Provide the [X, Y] coordinate of the cell's center where the given text is located.  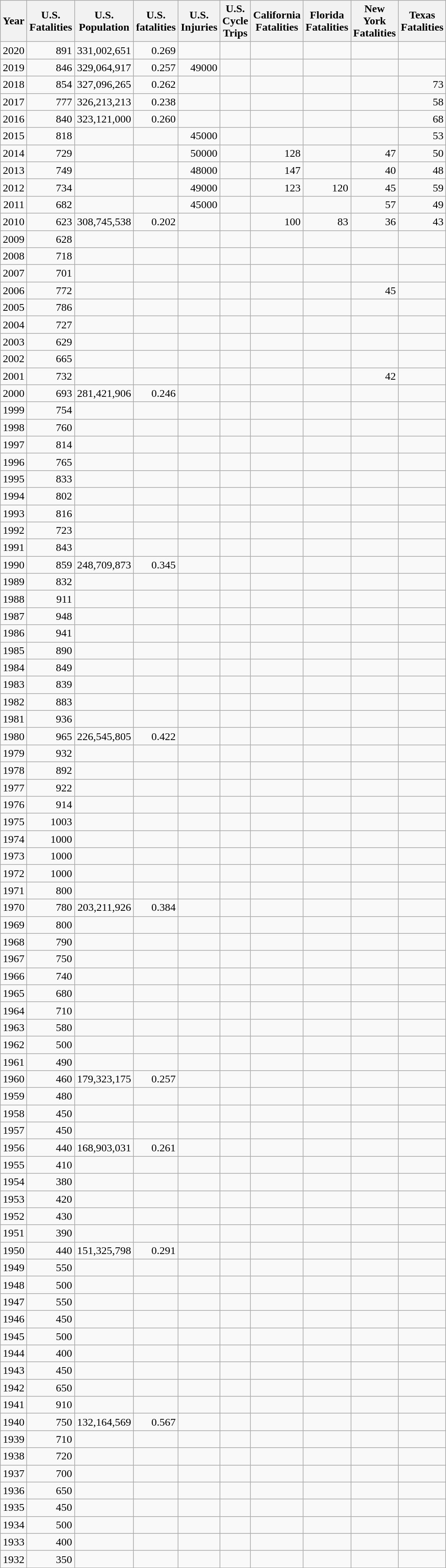
859 [51, 565]
1942 [14, 1388]
1994 [14, 496]
1948 [14, 1285]
700 [51, 1473]
760 [51, 427]
1985 [14, 650]
480 [51, 1096]
777 [51, 102]
U.S. Fatalities [51, 21]
1941 [14, 1405]
780 [51, 908]
948 [51, 616]
410 [51, 1165]
1986 [14, 633]
1982 [14, 702]
0.269 [156, 50]
854 [51, 85]
0.384 [156, 908]
1953 [14, 1199]
460 [51, 1079]
629 [51, 342]
128 [277, 153]
0.567 [156, 1422]
83 [327, 222]
0.422 [156, 736]
701 [51, 273]
47 [374, 153]
680 [51, 993]
1990 [14, 565]
57 [374, 205]
1944 [14, 1354]
329,064,917 [105, 68]
Florida Fatalities [327, 21]
2013 [14, 170]
1967 [14, 959]
390 [51, 1233]
48 [422, 170]
682 [51, 205]
790 [51, 942]
1937 [14, 1473]
580 [51, 1027]
226,545,805 [105, 736]
1992 [14, 531]
1940 [14, 1422]
147 [277, 170]
2020 [14, 50]
832 [51, 582]
772 [51, 291]
0.345 [156, 565]
53 [422, 136]
40 [374, 170]
0.261 [156, 1148]
1957 [14, 1131]
430 [51, 1216]
2001 [14, 376]
754 [51, 410]
849 [51, 668]
2008 [14, 256]
Texas Fatalities [422, 21]
58 [422, 102]
1963 [14, 1027]
0.246 [156, 393]
1936 [14, 1491]
1959 [14, 1096]
1939 [14, 1439]
911 [51, 599]
2002 [14, 359]
43 [422, 222]
2009 [14, 239]
1964 [14, 1010]
1989 [14, 582]
248,709,873 [105, 565]
1954 [14, 1182]
323,121,000 [105, 119]
1970 [14, 908]
2015 [14, 136]
1988 [14, 599]
42 [374, 376]
1932 [14, 1559]
740 [51, 976]
California Fatalities [277, 21]
1935 [14, 1508]
490 [51, 1062]
2004 [14, 325]
1961 [14, 1062]
2007 [14, 273]
843 [51, 548]
1969 [14, 925]
1968 [14, 942]
1999 [14, 410]
941 [51, 633]
727 [51, 325]
179,323,175 [105, 1079]
1995 [14, 479]
922 [51, 788]
693 [51, 393]
73 [422, 85]
326,213,213 [105, 102]
48000 [199, 170]
1003 [51, 822]
168,903,031 [105, 1148]
281,421,906 [105, 393]
1997 [14, 445]
0.291 [156, 1250]
2006 [14, 291]
0.260 [156, 119]
1979 [14, 753]
327,096,265 [105, 85]
1971 [14, 891]
1980 [14, 736]
380 [51, 1182]
151,325,798 [105, 1250]
1981 [14, 719]
2000 [14, 393]
1934 [14, 1525]
936 [51, 719]
132,164,569 [105, 1422]
818 [51, 136]
965 [51, 736]
892 [51, 770]
308,745,538 [105, 222]
1955 [14, 1165]
749 [51, 170]
1960 [14, 1079]
203,211,926 [105, 908]
Year [14, 21]
1996 [14, 462]
49 [422, 205]
1972 [14, 873]
U.S. Cycle Trips [235, 21]
1951 [14, 1233]
1952 [14, 1216]
U.S. fatalities [156, 21]
2010 [14, 222]
1976 [14, 805]
891 [51, 50]
0.262 [156, 85]
1998 [14, 427]
1947 [14, 1302]
1977 [14, 788]
331,002,651 [105, 50]
732 [51, 376]
765 [51, 462]
718 [51, 256]
1978 [14, 770]
914 [51, 805]
839 [51, 685]
846 [51, 68]
68 [422, 119]
932 [51, 753]
665 [51, 359]
50000 [199, 153]
883 [51, 702]
123 [277, 187]
1949 [14, 1268]
840 [51, 119]
U.S. Injuries [199, 21]
1983 [14, 685]
120 [327, 187]
2014 [14, 153]
1962 [14, 1045]
2016 [14, 119]
802 [51, 496]
1956 [14, 1148]
1984 [14, 668]
910 [51, 1405]
New York Fatalities [374, 21]
2017 [14, 102]
2018 [14, 85]
1974 [14, 839]
2019 [14, 68]
816 [51, 513]
720 [51, 1456]
2005 [14, 308]
729 [51, 153]
59 [422, 187]
420 [51, 1199]
734 [51, 187]
814 [51, 445]
2012 [14, 187]
786 [51, 308]
0.202 [156, 222]
1943 [14, 1371]
100 [277, 222]
723 [51, 531]
1965 [14, 993]
1958 [14, 1114]
1987 [14, 616]
0.238 [156, 102]
350 [51, 1559]
1993 [14, 513]
628 [51, 239]
36 [374, 222]
1933 [14, 1542]
1975 [14, 822]
1938 [14, 1456]
2011 [14, 205]
U.S. Population [105, 21]
1945 [14, 1336]
623 [51, 222]
1966 [14, 976]
1973 [14, 856]
1991 [14, 548]
1946 [14, 1319]
50 [422, 153]
1950 [14, 1250]
833 [51, 479]
2003 [14, 342]
890 [51, 650]
